Return the (x, y) coordinate for the center point of the cell that contains the specified text.  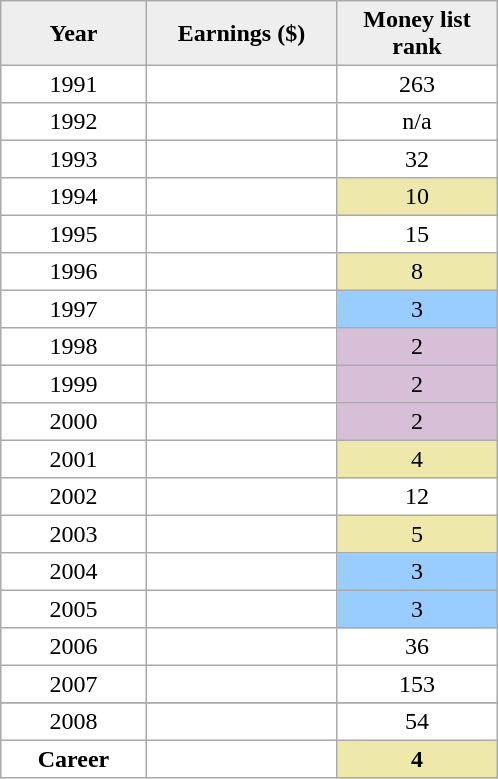
Money list rank (417, 33)
2000 (74, 422)
Year (74, 33)
2002 (74, 497)
36 (417, 647)
8 (417, 272)
2006 (74, 647)
2004 (74, 572)
10 (417, 197)
1996 (74, 272)
1995 (74, 234)
2005 (74, 609)
2007 (74, 684)
263 (417, 84)
1997 (74, 309)
n/a (417, 122)
32 (417, 159)
1994 (74, 197)
1992 (74, 122)
1993 (74, 159)
1999 (74, 384)
54 (417, 722)
1991 (74, 84)
1998 (74, 347)
12 (417, 497)
5 (417, 534)
2001 (74, 459)
2008 (74, 722)
15 (417, 234)
Career (74, 759)
153 (417, 684)
2003 (74, 534)
Earnings ($) (241, 33)
